Search for the cell housing the specified text and yield its (X, Y) center coordinate. 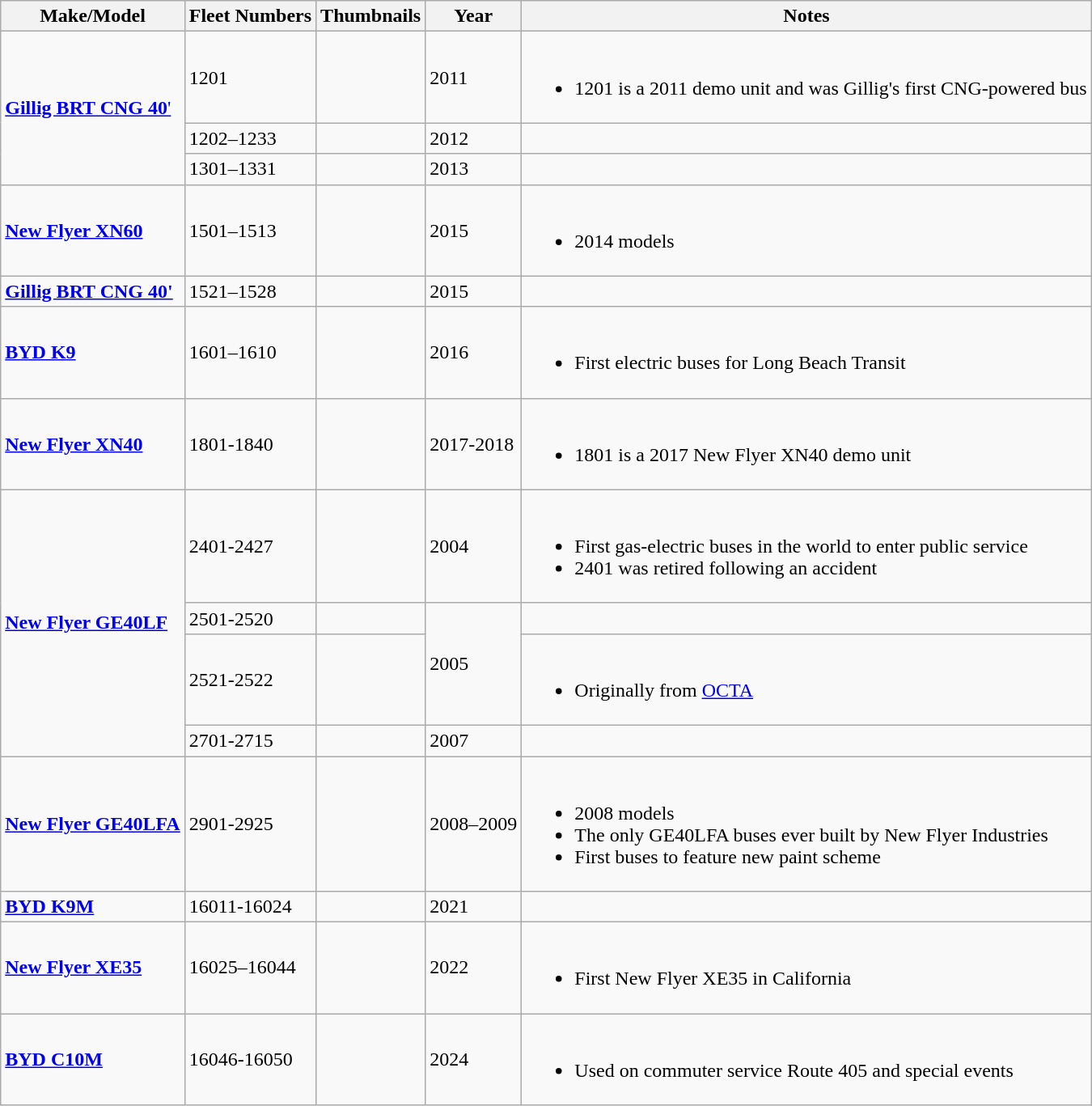
Thumbnails (370, 16)
1501–1513 (250, 230)
2401-2427 (250, 546)
2521-2522 (250, 680)
2013 (474, 169)
BYD K9M (92, 907)
1801-1840 (250, 443)
New Flyer XE35 (92, 968)
2007 (474, 740)
BYD C10M (92, 1060)
Originally from OCTA (806, 680)
1301–1331 (250, 169)
2901-2925 (250, 824)
New Flyer GE40LFA (92, 824)
2022 (474, 968)
First electric buses for Long Beach Transit (806, 353)
2017-2018 (474, 443)
2014 models (806, 230)
First gas-electric buses in the world to enter public service2401 was retired following an accident (806, 546)
Year (474, 16)
1801 is a 2017 New Flyer XN40 demo unit (806, 443)
BYD K9 (92, 353)
New Flyer GE40LF (92, 623)
New Flyer XN60 (92, 230)
1521–1528 (250, 291)
Fleet Numbers (250, 16)
Make/Model (92, 16)
Used on commuter service Route 405 and special events (806, 1060)
2005 (474, 663)
1201 (250, 78)
Notes (806, 16)
First New Flyer XE35 in California (806, 968)
2008 modelsThe only GE40LFA buses ever built by New Flyer IndustriesFirst buses to feature new paint scheme (806, 824)
2008–2009 (474, 824)
2501-2520 (250, 618)
2004 (474, 546)
2021 (474, 907)
16011-16024 (250, 907)
2016 (474, 353)
2024 (474, 1060)
New Flyer XN40 (92, 443)
1201 is a 2011 demo unit and was Gillig's first CNG-powered bus (806, 78)
2701-2715 (250, 740)
16046-16050 (250, 1060)
2012 (474, 138)
2011 (474, 78)
1601–1610 (250, 353)
1202–1233 (250, 138)
16025–16044 (250, 968)
